From the cell containing the given text, extract its center point as (X, Y) coordinate. 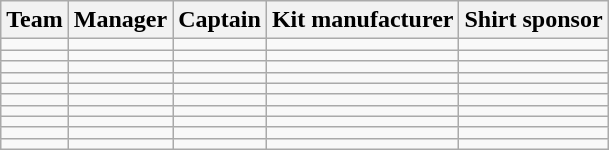
Captain (220, 20)
Manager (120, 20)
Kit manufacturer (362, 20)
Team (35, 20)
Shirt sponsor (534, 20)
